Pinpoint the cell where the given text exists, returning its [X, Y] midpoint coordinate. 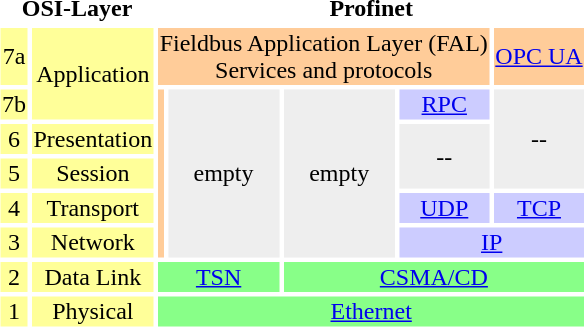
1 [14, 311]
TCP [539, 208]
TSN [218, 277]
Transport [93, 208]
UDP [444, 208]
Network [93, 243]
4 [14, 208]
Session [93, 173]
IP [492, 243]
RPC [444, 105]
OPC UA [539, 56]
Fieldbus Application Layer (FAL) Services and protocols [324, 56]
Application [93, 74]
2 [14, 277]
5 [14, 173]
6 [14, 139]
Presentation [93, 139]
7b [14, 105]
Ethernet [371, 311]
Physical [93, 311]
7a [14, 56]
3 [14, 243]
Data Link [93, 277]
